Extract the [X, Y] coordinate from the center of the cell holding the provided text.  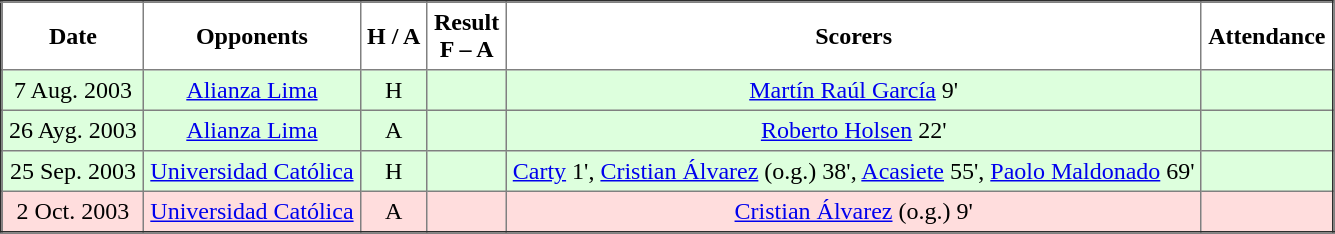
25 Sep. 2003 [73, 171]
2 Oct. 2003 [73, 212]
Cristian Álvarez (o.g.) 9' [854, 212]
Date [73, 36]
Roberto Holsen 22' [854, 130]
26 Ayg. 2003 [73, 130]
Attendance [1267, 36]
Scorers [854, 36]
H / A [394, 36]
Carty 1', Cristian Álvarez (o.g.) 38', Acasiete 55', Paolo Maldonado 69' [854, 171]
Opponents [252, 36]
7 Aug. 2003 [73, 90]
ResultF – A [466, 36]
Martín Raúl García 9' [854, 90]
